Determine the [x, y] coordinate at the center of the cell enclosing the given text.  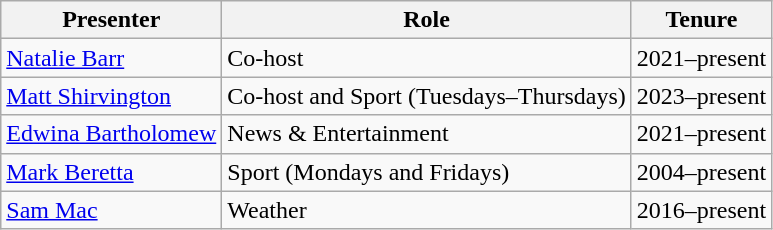
Co-host and Sport (Tuesdays–Thursdays) [427, 96]
Sam Mac [112, 210]
Co-host [427, 58]
Tenure [701, 20]
2004–present [701, 172]
Weather [427, 210]
Matt Shirvington [112, 96]
2016–present [701, 210]
Presenter [112, 20]
Mark Beretta [112, 172]
News & Entertainment [427, 134]
Natalie Barr [112, 58]
Sport (Mondays and Fridays) [427, 172]
Edwina Bartholomew [112, 134]
Role [427, 20]
2023–present [701, 96]
